Scan for the cell matching the given text and deliver its [x, y] coordinate at center. 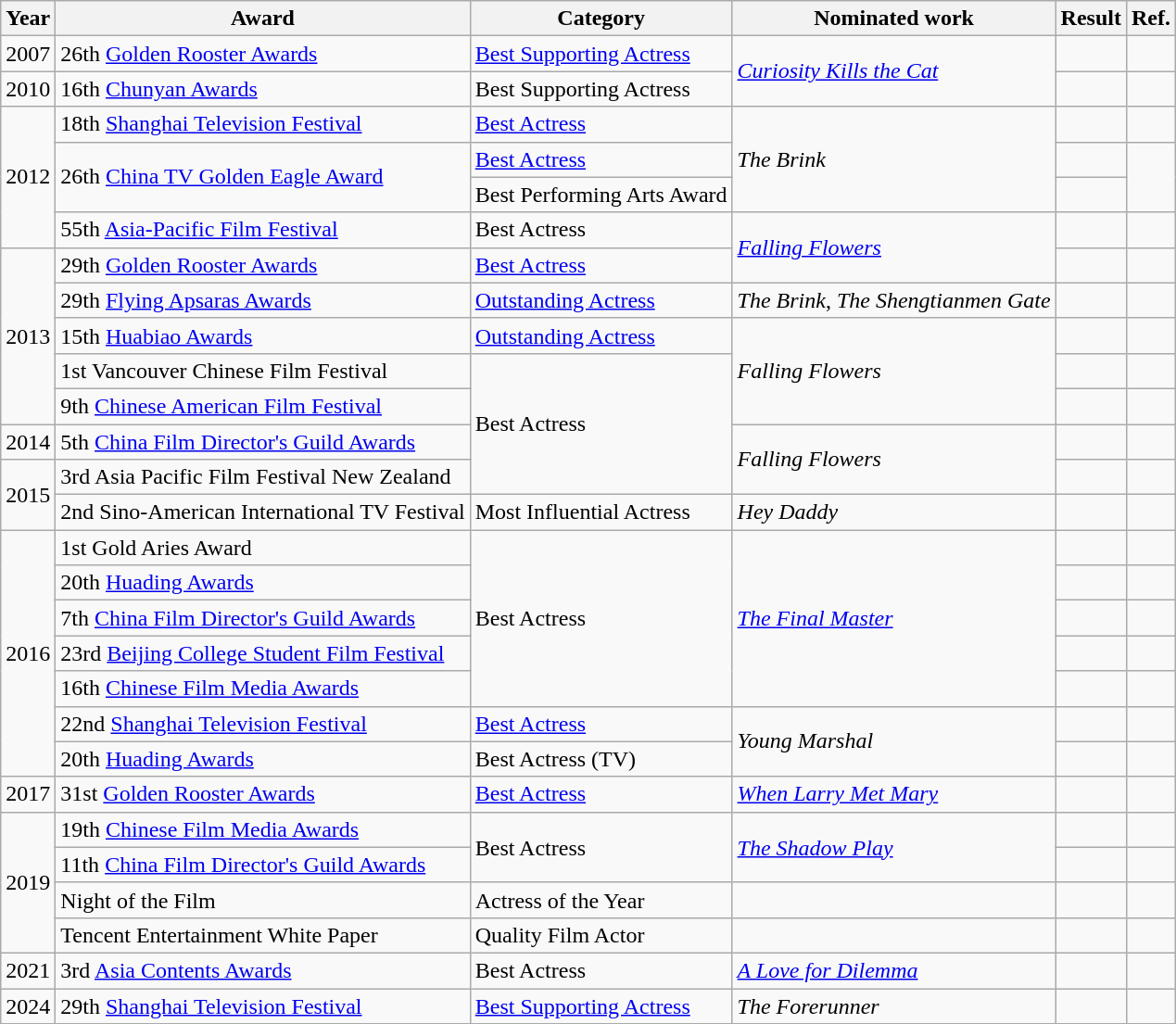
2024 [28, 1005]
2014 [28, 442]
Nominated work [893, 19]
16th Chinese Film Media Awards [263, 689]
Actress of the Year [601, 900]
Curiosity Kills the Cat [893, 71]
29th Flying Apsaras Awards [263, 300]
7th China Film Director's Guild Awards [263, 618]
Best Actress (TV) [601, 759]
Best Performing Arts Award [601, 195]
2019 [28, 882]
19th Chinese Film Media Awards [263, 829]
2021 [28, 970]
2017 [28, 794]
Hey Daddy [893, 512]
26th China TV Golden Eagle Award [263, 177]
2016 [28, 653]
When Larry Met Mary [893, 794]
1st Gold Aries Award [263, 548]
2012 [28, 177]
2007 [28, 54]
The Forerunner [893, 1005]
9th Chinese American Film Festival [263, 406]
The Final Master [893, 618]
A Love for Dilemma [893, 970]
Most Influential Actress [601, 512]
Award [263, 19]
3rd Asia Pacific Film Festival New Zealand [263, 477]
2010 [28, 89]
55th Asia-Pacific Film Festival [263, 230]
Night of the Film [263, 900]
11th China Film Director's Guild Awards [263, 865]
29th Shanghai Television Festival [263, 1005]
Year [28, 19]
31st Golden Rooster Awards [263, 794]
Category [601, 19]
3rd Asia Contents Awards [263, 970]
2nd Sino-American International TV Festival [263, 512]
Result [1091, 19]
Tencent Entertainment White Paper [263, 935]
The Shadow Play [893, 847]
29th Golden Rooster Awards [263, 265]
Quality Film Actor [601, 935]
5th China Film Director's Guild Awards [263, 442]
The Brink [893, 159]
1st Vancouver Chinese Film Festival [263, 371]
Ref. [1151, 19]
26th Golden Rooster Awards [263, 54]
2013 [28, 335]
22nd Shanghai Television Festival [263, 724]
15th Huabiao Awards [263, 335]
Young Marshal [893, 741]
18th Shanghai Television Festival [263, 124]
23rd Beijing College Student Film Festival [263, 653]
The Brink, The Shengtianmen Gate [893, 300]
2015 [28, 495]
16th Chunyan Awards [263, 89]
